Detect which cell encompasses the target text, then output its [X, Y] center coordinate. 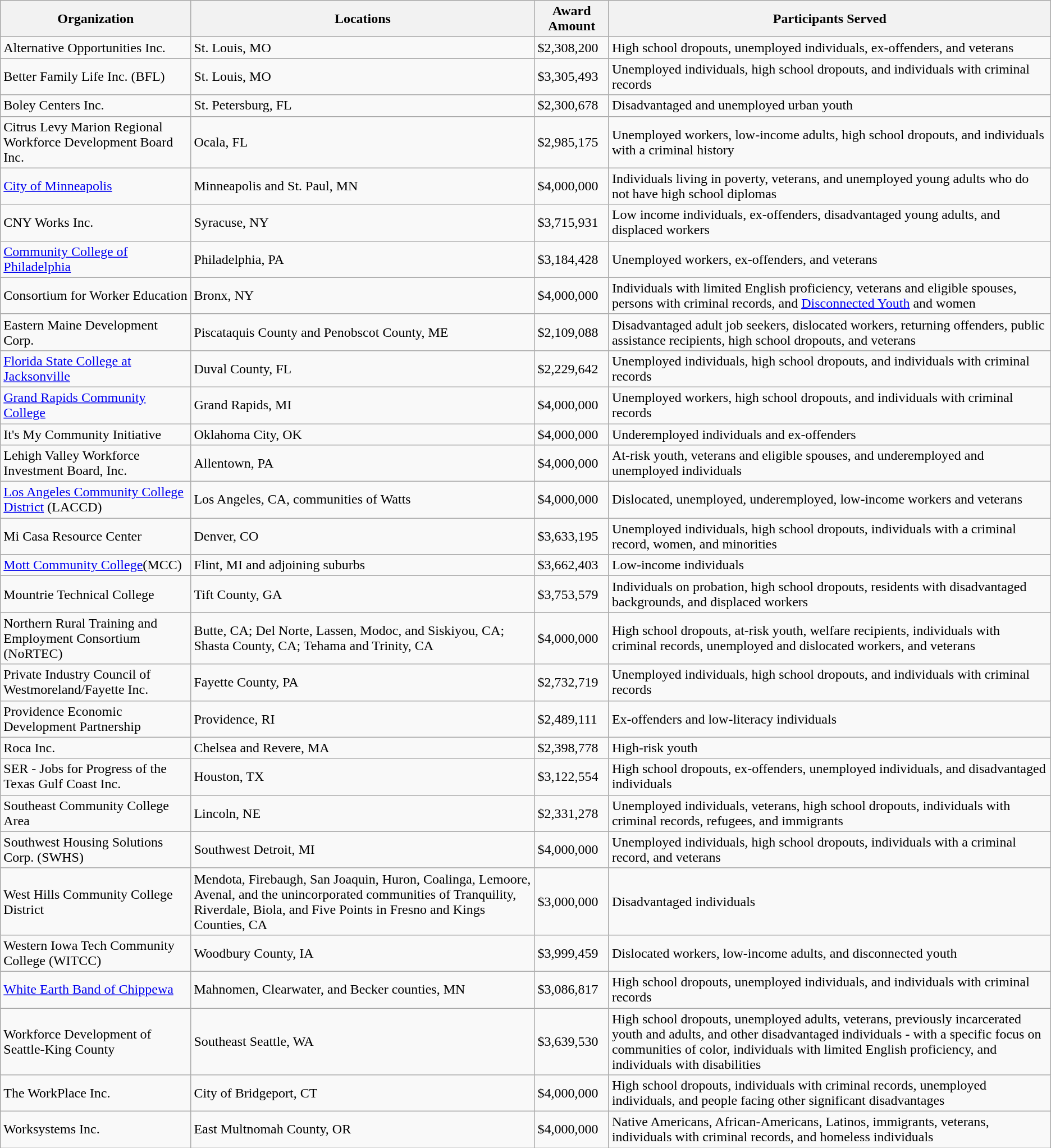
Participants Served [830, 19]
$3,662,403 [572, 565]
CNY Works Inc. [95, 222]
Syracuse, NY [363, 222]
Boley Centers Inc. [95, 106]
Grand Rapids Community College [95, 405]
$2,489,111 [572, 719]
At-risk youth, veterans and eligible spouses, and underemployed and unemployed individuals [830, 464]
Dislocated workers, low-income adults, and disconnected youth [830, 953]
Los Angeles Community College District (LACCD) [95, 500]
Flint, MI and adjoining suburbs [363, 565]
Mi Casa Resource Center [95, 537]
Grand Rapids, MI [363, 405]
The WorkPlace Inc. [95, 1094]
Unemployed individuals, high school dropouts, individuals with a criminal record, and veterans [830, 850]
Alternative Opportunities Inc. [95, 48]
$2,109,088 [572, 332]
Dislocated, unemployed, underemployed, low-income workers and veterans [830, 500]
Philadelphia, PA [363, 259]
Unemployed workers, high school dropouts, and individuals with criminal records [830, 405]
City of Minneapolis [95, 186]
$3,753,579 [572, 594]
$3,086,817 [572, 989]
West Hills Community College District [95, 902]
Low-income individuals [830, 565]
High school dropouts, unemployed individuals, ex-offenders, and veterans [830, 48]
$2,398,778 [572, 748]
Disadvantaged adult job seekers, dislocated workers, returning offenders, public assistance recipients, high school dropouts, and veterans [830, 332]
St. Petersburg, FL [363, 106]
Bronx, NY [363, 295]
$2,300,678 [572, 106]
Organization [95, 19]
Los Angeles, CA, communities of Watts [363, 500]
Lehigh Valley Workforce Investment Board, Inc. [95, 464]
Unemployed individuals, veterans, high school dropouts, individuals with criminal records, refugees, and immigrants [830, 813]
$3,122,554 [572, 777]
Mott Community College(MCC) [95, 565]
High school dropouts, individuals with criminal records, unemployed individuals, and people facing other significant disadvantages [830, 1094]
Southwest Housing Solutions Corp. (SWHS) [95, 850]
Fayette County, PA [363, 683]
Mountrie Technical College [95, 594]
Citrus Levy Marion Regional Workforce Development Board Inc. [95, 142]
High school dropouts, at-risk youth, welfare recipients, individuals with criminal records, unemployed and dislocated workers, and veterans [830, 638]
Low income individuals, ex-offenders, disadvantaged young adults, and displaced workers [830, 222]
Community College of Philadelphia [95, 259]
$2,229,642 [572, 368]
$2,308,200 [572, 48]
Award Amount [572, 19]
Underemployed individuals and ex-offenders [830, 434]
Lincoln, NE [363, 813]
$2,732,719 [572, 683]
Worksystems Inc. [95, 1129]
Oklahoma City, OK [363, 434]
High school dropouts, ex-offenders, unemployed individuals, and disadvantaged individuals [830, 777]
$3,715,931 [572, 222]
$3,184,428 [572, 259]
Individuals living in poverty, veterans, and unemployed young adults who do not have high school diplomas [830, 186]
Individuals on probation, high school dropouts, residents with disadvantaged backgrounds, and displaced workers [830, 594]
It's My Community Initiative [95, 434]
Better Family Life Inc. (BFL) [95, 76]
Butte, CA; Del Norte, Lassen, Modoc, and Siskiyou, CA; Shasta County, CA; Tehama and Trinity, CA [363, 638]
$3,999,459 [572, 953]
$3,633,195 [572, 537]
Roca Inc. [95, 748]
Woodbury County, IA [363, 953]
Eastern Maine Development Corp. [95, 332]
Houston, TX [363, 777]
Duval County, FL [363, 368]
Providence Economic Development Partnership [95, 719]
Chelsea and Revere, MA [363, 748]
White Earth Band of Chippewa [95, 989]
Western Iowa Tech Community College (WITCC) [95, 953]
Mahnomen, Clearwater, and Becker counties, MN [363, 989]
Private Industry Council of Westmoreland/Fayette Inc. [95, 683]
Florida State College at Jacksonville [95, 368]
Unemployed individuals, high school dropouts, individuals with a criminal record, women, and minorities [830, 537]
Southeast Community College Area [95, 813]
$3,000,000 [572, 902]
Unemployed workers, low-income adults, high school dropouts, and individuals with a criminal history [830, 142]
Consortium for Worker Education [95, 295]
Piscataquis County and Penobscot County, ME [363, 332]
East Multnomah County, OR [363, 1129]
High school dropouts, unemployed individuals, and individuals with criminal records [830, 989]
$2,331,278 [572, 813]
Minneapolis and St. Paul, MN [363, 186]
Ocala, FL [363, 142]
$3,305,493 [572, 76]
Northern Rural Training and Employment Consortium (NoRTEC) [95, 638]
Allentown, PA [363, 464]
Individuals with limited English proficiency, veterans and eligible spouses, persons with criminal records, and Disconnected Youth and women [830, 295]
City of Bridgeport, CT [363, 1094]
Unemployed workers, ex-offenders, and veterans [830, 259]
Native Americans, African-Americans, Latinos, immigrants, veterans, individuals with criminal records, and homeless individuals [830, 1129]
Disadvantaged individuals [830, 902]
High-risk youth [830, 748]
Ex-offenders and low-literacy individuals [830, 719]
Disadvantaged and unemployed urban youth [830, 106]
Workforce Development of Seattle-King County [95, 1042]
Southeast Seattle, WA [363, 1042]
SER - Jobs for Progress of the Texas Gulf Coast Inc. [95, 777]
$3,639,530 [572, 1042]
Southwest Detroit, MI [363, 850]
Tift County, GA [363, 594]
Locations [363, 19]
Denver, CO [363, 537]
$2,985,175 [572, 142]
Providence, RI [363, 719]
